Locate the cell with the specified text and output its (x, y) center coordinate. 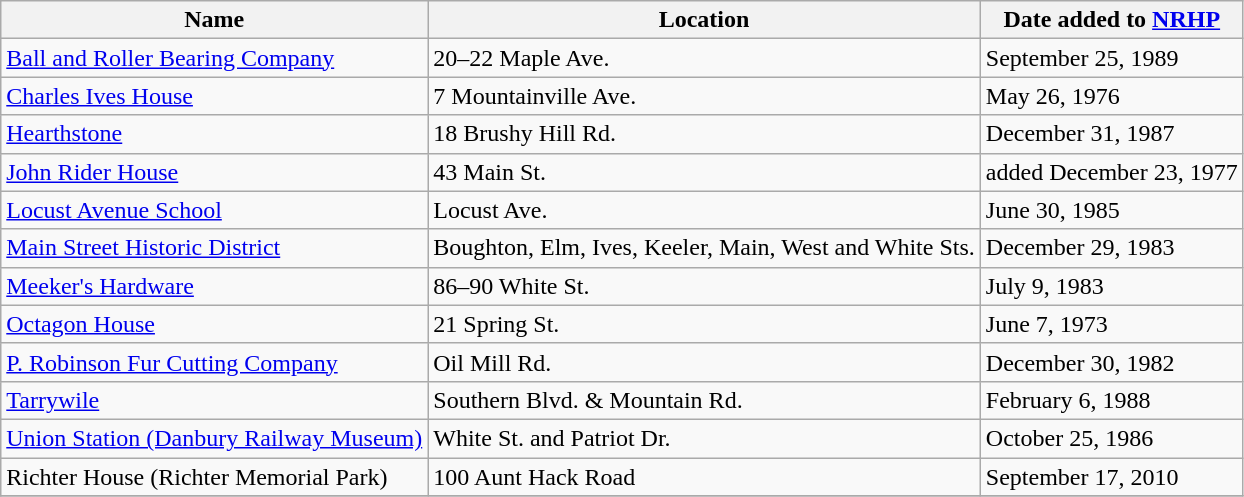
May 26, 1976 (1112, 96)
Charles Ives House (214, 96)
86–90 White St. (704, 286)
43 Main St. (704, 172)
December 31, 1987 (1112, 134)
October 25, 1986 (1112, 438)
John Rider House (214, 172)
Location (704, 20)
December 30, 1982 (1112, 362)
7 Mountainville Ave. (704, 96)
February 6, 1988 (1112, 400)
July 9, 1983 (1112, 286)
Hearthstone (214, 134)
Boughton, Elm, Ives, Keeler, Main, West and White Sts. (704, 248)
September 25, 1989 (1112, 58)
June 7, 1973 (1112, 324)
Richter House (Richter Memorial Park) (214, 477)
20–22 Maple Ave. (704, 58)
added December 23, 1977 (1112, 172)
Ball and Roller Bearing Company (214, 58)
100 Aunt Hack Road (704, 477)
Union Station (Danbury Railway Museum) (214, 438)
White St. and Patriot Dr. (704, 438)
18 Brushy Hill Rd. (704, 134)
Name (214, 20)
Octagon House (214, 324)
September 17, 2010 (1112, 477)
Locust Ave. (704, 210)
Locust Avenue School (214, 210)
P. Robinson Fur Cutting Company (214, 362)
December 29, 1983 (1112, 248)
Date added to NRHP (1112, 20)
June 30, 1985 (1112, 210)
Main Street Historic District (214, 248)
Southern Blvd. & Mountain Rd. (704, 400)
Meeker's Hardware (214, 286)
Tarrywile (214, 400)
Oil Mill Rd. (704, 362)
21 Spring St. (704, 324)
